Pinpoint the cell where the given text exists, returning its (x, y) midpoint coordinate. 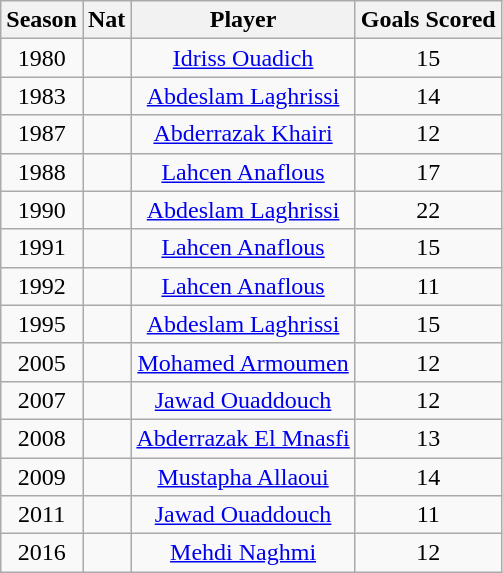
Idriss Ouadich (243, 58)
13 (428, 438)
2007 (42, 400)
Mustapha Allaoui (243, 477)
1987 (42, 134)
2011 (42, 515)
2009 (42, 477)
2005 (42, 362)
Nat (106, 20)
Abderrazak El Mnasfi (243, 438)
1983 (42, 96)
17 (428, 172)
2008 (42, 438)
Mehdi Naghmi (243, 553)
Season (42, 20)
Abderrazak Khairi (243, 134)
1995 (42, 324)
1988 (42, 172)
Mohamed Armoumen (243, 362)
1992 (42, 286)
2016 (42, 553)
1980 (42, 58)
1991 (42, 248)
22 (428, 210)
Player (243, 20)
1990 (42, 210)
Goals Scored (428, 20)
